Search for the cell housing the specified text and yield its [x, y] center coordinate. 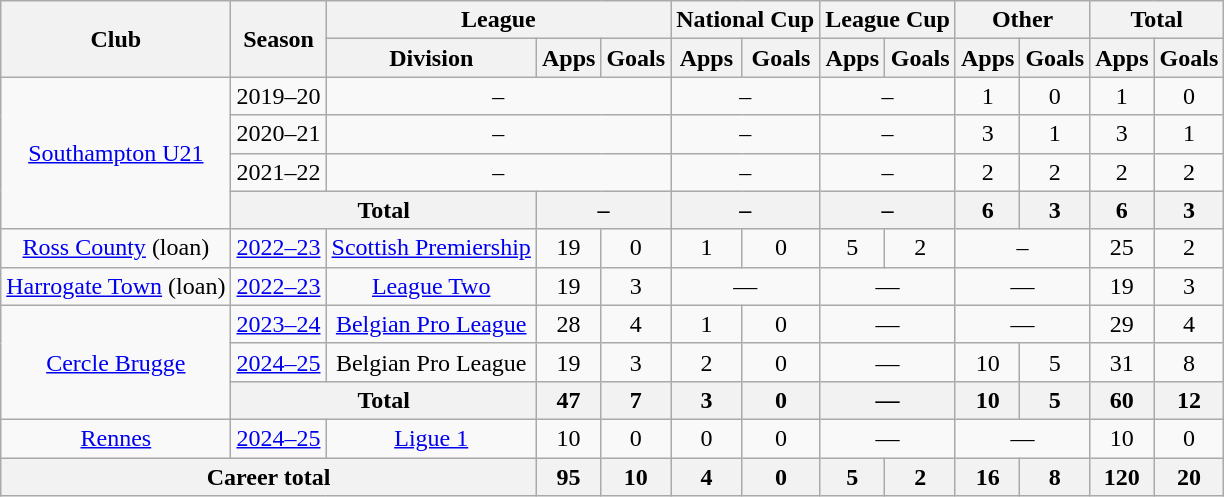
29 [1122, 324]
Scottish Premiership [431, 248]
Club [116, 39]
7 [636, 400]
16 [987, 477]
Other [1022, 20]
120 [1122, 477]
League Two [431, 286]
Season [278, 39]
47 [568, 400]
Division [431, 58]
2019–20 [278, 96]
League Cup [888, 20]
2023–24 [278, 324]
95 [568, 477]
Ligue 1 [431, 438]
League [498, 20]
60 [1122, 400]
Ross County (loan) [116, 248]
28 [568, 324]
Southampton U21 [116, 153]
25 [1122, 248]
Career total [269, 477]
Rennes [116, 438]
Harrogate Town (loan) [116, 286]
12 [1189, 400]
2021–22 [278, 172]
National Cup [746, 20]
2020–21 [278, 134]
Cercle Brugge [116, 362]
31 [1122, 362]
20 [1189, 477]
